For the text-containing cell, return its midpoint in (x, y) coordinate format. 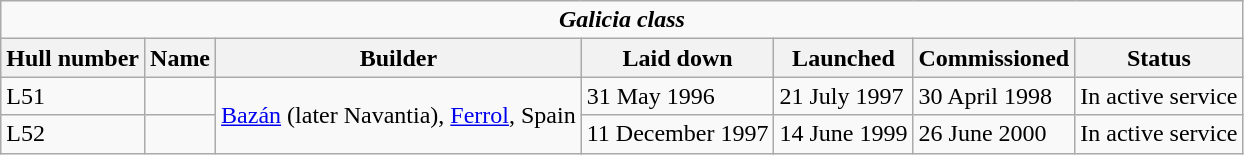
Commissioned (994, 58)
14 June 1999 (844, 134)
Builder (399, 58)
Hull number (73, 58)
21 July 1997 (844, 96)
11 December 1997 (678, 134)
Laid down (678, 58)
L51 (73, 96)
L52 (73, 134)
Name (180, 58)
Launched (844, 58)
Galicia class (622, 20)
31 May 1996 (678, 96)
30 April 1998 (994, 96)
26 June 2000 (994, 134)
Bazán (later Navantia), Ferrol, Spain (399, 115)
Status (1159, 58)
